Detect which cell encompasses the target text, then output its (X, Y) center coordinate. 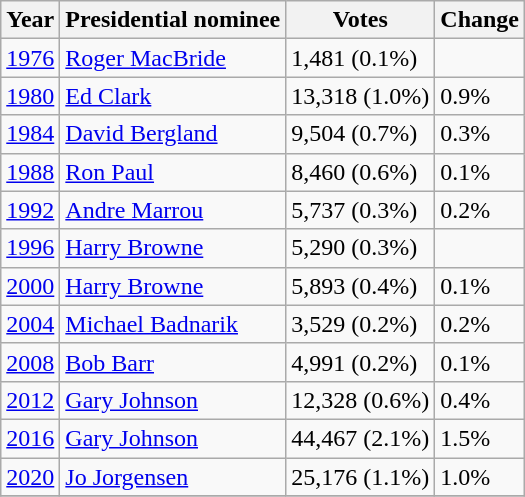
Bob Barr (173, 362)
Presidential nominee (173, 20)
Year (30, 20)
David Bergland (173, 134)
1988 (30, 172)
0.4% (480, 400)
2004 (30, 324)
25,176 (1.1%) (360, 477)
Andre Marrou (173, 210)
0.9% (480, 96)
9,504 (0.7%) (360, 134)
1980 (30, 96)
44,467 (2.1%) (360, 438)
2000 (30, 286)
1.5% (480, 438)
Votes (360, 20)
4,991 (0.2%) (360, 362)
2012 (30, 400)
1992 (30, 210)
1996 (30, 248)
1976 (30, 58)
Roger MacBride (173, 58)
2020 (30, 477)
13,318 (1.0%) (360, 96)
0.3% (480, 134)
8,460 (0.6%) (360, 172)
1,481 (0.1%) (360, 58)
1.0% (480, 477)
Ed Clark (173, 96)
5,290 (0.3%) (360, 248)
3,529 (0.2%) (360, 324)
Change (480, 20)
2008 (30, 362)
2016 (30, 438)
Ron Paul (173, 172)
5,893 (0.4%) (360, 286)
12,328 (0.6%) (360, 400)
1984 (30, 134)
5,737 (0.3%) (360, 210)
Michael Badnarik (173, 324)
Jo Jorgensen (173, 477)
